Extract the [X, Y] coordinate from the center of the cell holding the provided text.  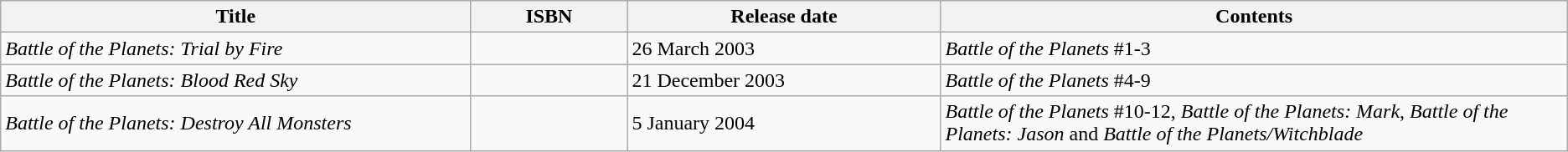
21 December 2003 [784, 80]
Battle of the Planets #10-12, Battle of the Planets: Mark, Battle of the Planets: Jason and Battle of the Planets/Witchblade [1254, 124]
Battle of the Planets #4-9 [1254, 80]
ISBN [549, 17]
Release date [784, 17]
Battle of the Planets: Destroy All Monsters [236, 124]
Battle of the Planets #1-3 [1254, 48]
Title [236, 17]
Battle of the Planets: Trial by Fire [236, 48]
Battle of the Planets: Blood Red Sky [236, 80]
5 January 2004 [784, 124]
Contents [1254, 17]
26 March 2003 [784, 48]
